Return the (X, Y) coordinate for the center point of the cell that contains the specified text.  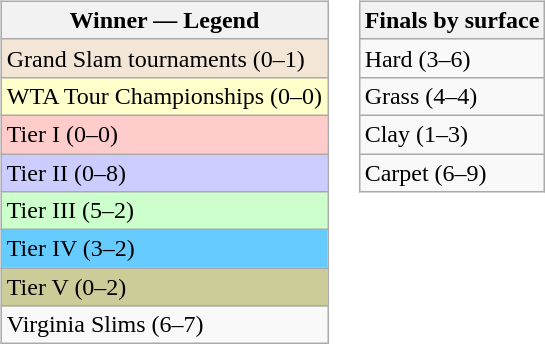
Tier I (0–0) (164, 134)
Tier II (0–8) (164, 173)
WTA Tour Championships (0–0) (164, 96)
Grass (4–4) (452, 96)
Hard (3–6) (452, 58)
Tier V (0–2) (164, 287)
Clay (1–3) (452, 134)
Carpet (6–9) (452, 173)
Grand Slam tournaments (0–1) (164, 58)
Tier IV (3–2) (164, 249)
Virginia Slims (6–7) (164, 325)
Winner — Legend (164, 20)
Tier III (5–2) (164, 211)
Finals by surface (452, 20)
